Find where the given text appears and provide that cell's center as [x, y] coordinate. 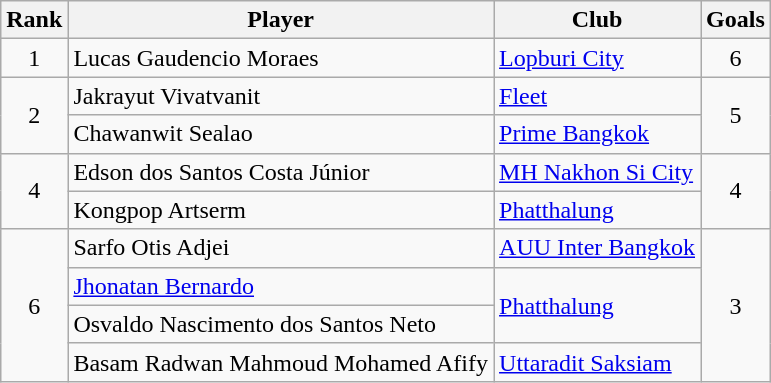
Fleet [598, 96]
Sarfo Otis Adjei [281, 248]
Chawanwit Sealao [281, 134]
2 [34, 115]
MH Nakhon Si City [598, 172]
Kongpop Artserm [281, 210]
Jakrayut Vivatvanit [281, 96]
Basam Radwan Mahmoud Mohamed Afify [281, 362]
Prime Bangkok [598, 134]
Lucas Gaudencio Moraes [281, 58]
Player [281, 20]
1 [34, 58]
Club [598, 20]
3 [736, 305]
5 [736, 115]
Edson dos Santos Costa Júnior [281, 172]
Rank [34, 20]
Goals [736, 20]
AUU Inter Bangkok [598, 248]
Osvaldo Nascimento dos Santos Neto [281, 324]
Jhonatan Bernardo [281, 286]
Lopburi City [598, 58]
Uttaradit Saksiam [598, 362]
